From the cell containing the given text, extract its center point as [X, Y] coordinate. 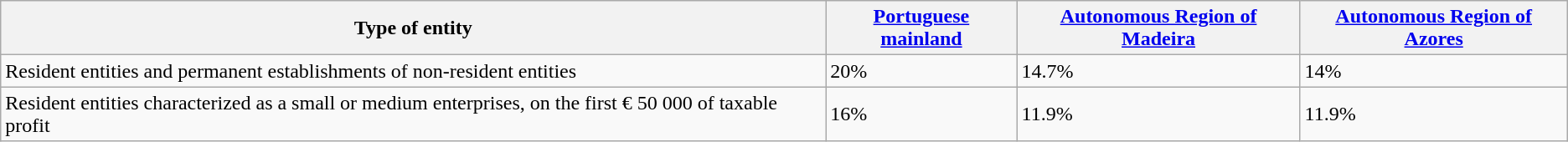
20% [921, 71]
16% [921, 114]
Resident entities and permanent establishments of non-resident entities [414, 71]
14% [1434, 71]
Type of entity [414, 28]
14.7% [1158, 71]
Autonomous Region of Madeira [1158, 28]
Resident entities characterized as a small or medium enterprises, on the first € 50 000 of taxable profit [414, 114]
Portuguese mainland [921, 28]
Autonomous Region of Azores [1434, 28]
